Find where the given text appears and provide that cell's center as [x, y] coordinate. 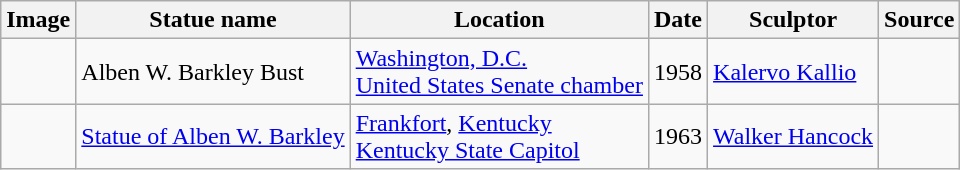
Washington, D.C.United States Senate chamber [499, 72]
Alben W. Barkley Bust [213, 72]
1958 [678, 72]
Frankfort, KentuckyKentucky State Capitol [499, 136]
Source [920, 20]
Image [38, 20]
Kalervo Kallio [794, 72]
Date [678, 20]
Walker Hancock [794, 136]
Sculptor [794, 20]
Location [499, 20]
Statue of Alben W. Barkley [213, 136]
Statue name [213, 20]
1963 [678, 136]
